Capture the cell that displays the provided text and extract its (X, Y) central coordinate. 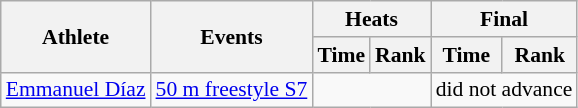
Emmanuel Díaz (76, 90)
Athlete (76, 36)
Heats (371, 19)
Final (504, 19)
Events (232, 36)
50 m freestyle S7 (232, 90)
did not advance (504, 90)
